Output the [X, Y] coordinate of the center of the cell containing the given text.  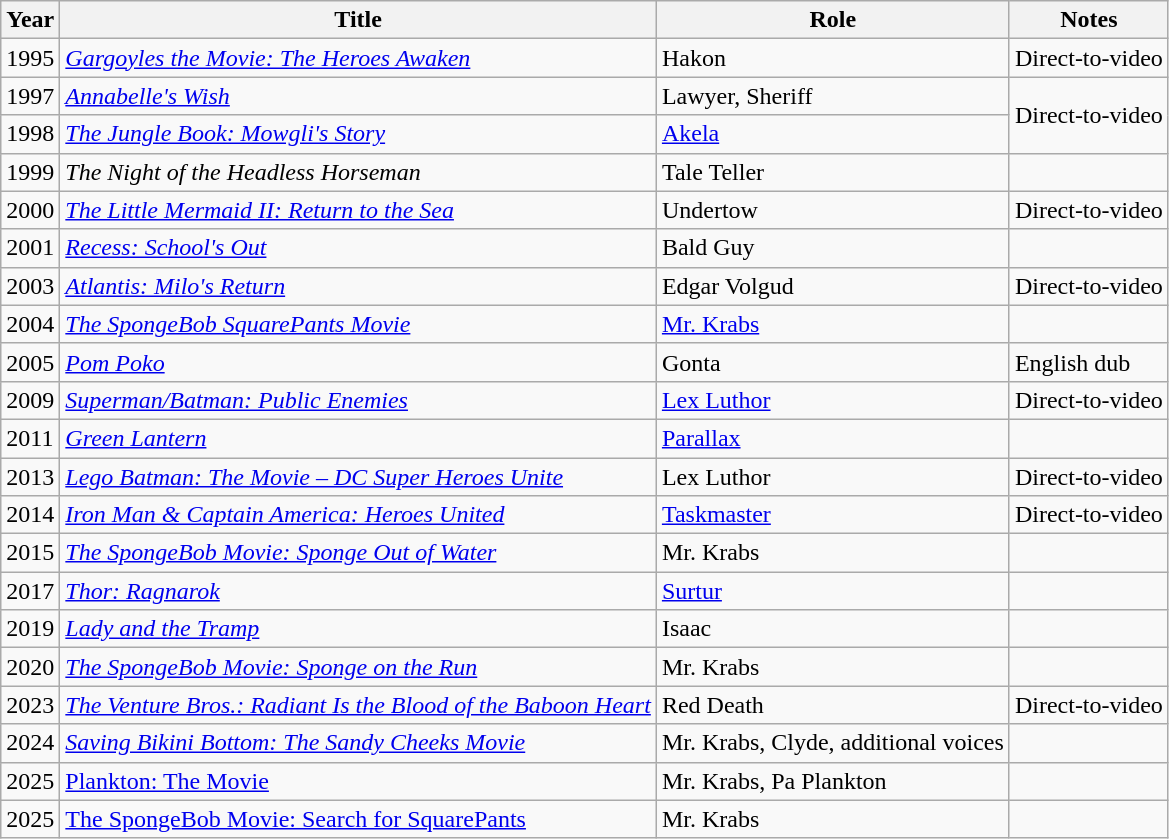
1995 [30, 58]
Gargoyles the Movie: The Heroes Awaken [358, 58]
Mr. Krabs, Pa Plankton [832, 781]
The SpongeBob SquarePants Movie [358, 324]
1998 [30, 134]
Superman/Batman: Public Enemies [358, 400]
Title [358, 20]
2005 [30, 362]
The Venture Bros.: Radiant Is the Blood of the Baboon Heart [358, 705]
Surtur [832, 591]
2009 [30, 400]
Lego Batman: The Movie – DC Super Heroes Unite [358, 477]
Undertow [832, 210]
Role [832, 20]
English dub [1088, 362]
Edgar Volgud [832, 286]
Green Lantern [358, 438]
2003 [30, 286]
2019 [30, 629]
2013 [30, 477]
Akela [832, 134]
2014 [30, 515]
2024 [30, 743]
The SpongeBob Movie: Search for SquarePants [358, 819]
Pom Poko [358, 362]
2020 [30, 667]
The Little Mermaid II: Return to the Sea [358, 210]
The SpongeBob Movie: Sponge on the Run [358, 667]
2001 [30, 248]
Thor: Ragnarok [358, 591]
Bald Guy [832, 248]
Hakon [832, 58]
The Jungle Book: Mowgli's Story [358, 134]
Lawyer, Sheriff [832, 96]
Plankton: The Movie [358, 781]
2004 [30, 324]
2000 [30, 210]
2017 [30, 591]
Iron Man & Captain America: Heroes United [358, 515]
2023 [30, 705]
Annabelle's Wish [358, 96]
Isaac [832, 629]
1997 [30, 96]
Taskmaster [832, 515]
Tale Teller [832, 172]
The Night of the Headless Horseman [358, 172]
Mr. Krabs, Clyde, additional voices [832, 743]
Saving Bikini Bottom: The Sandy Cheeks Movie [358, 743]
Gonta [832, 362]
2011 [30, 438]
2015 [30, 553]
The SpongeBob Movie: Sponge Out of Water [358, 553]
Atlantis: Milo's Return [358, 286]
Year [30, 20]
Parallax [832, 438]
Red Death [832, 705]
Lady and the Tramp [358, 629]
Notes [1088, 20]
1999 [30, 172]
Recess: School's Out [358, 248]
